Scan for the cell matching the given text and deliver its [X, Y] coordinate at center. 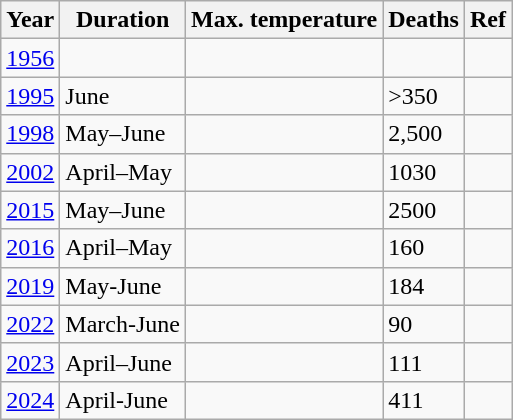
184 [424, 286]
Duration [123, 20]
Ref [488, 20]
Deaths [424, 20]
1030 [424, 172]
2,500 [424, 134]
2500 [424, 210]
90 [424, 324]
1998 [30, 134]
May-June [123, 286]
April-June [123, 400]
2016 [30, 248]
2002 [30, 172]
160 [424, 248]
2015 [30, 210]
March-June [123, 324]
2019 [30, 286]
2023 [30, 362]
2022 [30, 324]
April–June [123, 362]
>350 [424, 96]
June [123, 96]
111 [424, 362]
Year [30, 20]
2024 [30, 400]
411 [424, 400]
1995 [30, 96]
Max. temperature [284, 20]
1956 [30, 58]
